Find where the given text appears and provide that cell's center as (X, Y) coordinate. 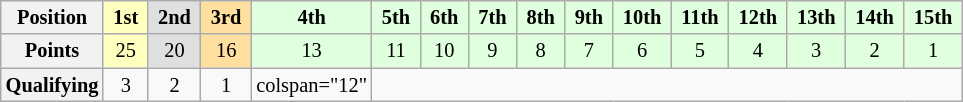
7th (492, 17)
8th (540, 17)
Points (52, 51)
Qualifying (52, 85)
4 (758, 51)
1st (126, 17)
2nd (174, 17)
4th (311, 17)
16 (226, 51)
colspan="12" (311, 85)
13th (816, 17)
7 (589, 51)
9 (492, 51)
10 (444, 51)
5 (700, 51)
3rd (226, 17)
11th (700, 17)
13 (311, 51)
15th (933, 17)
6th (444, 17)
6 (642, 51)
11 (396, 51)
8 (540, 51)
20 (174, 51)
9th (589, 17)
14th (874, 17)
12th (758, 17)
5th (396, 17)
10th (642, 17)
25 (126, 51)
Position (52, 17)
